Find where the given text appears and provide that cell's center as [x, y] coordinate. 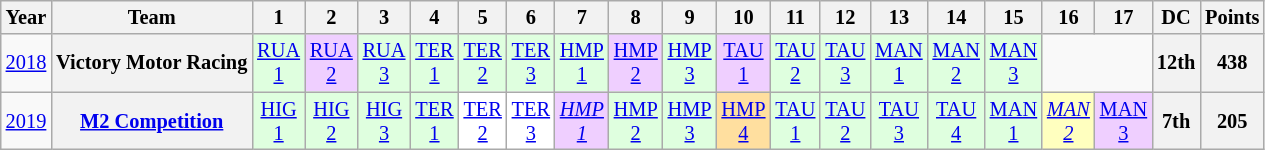
M2 Competition [152, 121]
12th [1176, 63]
Team [152, 17]
HIG3 [384, 121]
16 [1068, 17]
Points [1232, 17]
10 [744, 17]
2019 [26, 121]
DC [1176, 17]
RUA1 [278, 63]
Year [26, 17]
12 [845, 17]
HIG1 [278, 121]
438 [1232, 63]
7th [1176, 121]
TAU4 [956, 121]
RUA3 [384, 63]
Victory Motor Racing [152, 63]
15 [1014, 17]
2018 [26, 63]
13 [898, 17]
1 [278, 17]
5 [483, 17]
RUA2 [332, 63]
14 [956, 17]
7 [582, 17]
6 [531, 17]
205 [1232, 121]
4 [434, 17]
3 [384, 17]
HIG2 [332, 121]
11 [795, 17]
8 [636, 17]
HMP4 [744, 121]
2 [332, 17]
17 [1124, 17]
9 [690, 17]
